Pinpoint the cell where the given text exists, returning its [X, Y] midpoint coordinate. 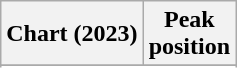
Chart (2023) [72, 34]
Peakposition [189, 34]
